Capture the cell that displays the provided text and extract its [X, Y] central coordinate. 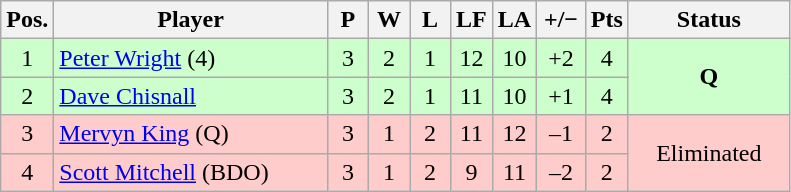
+/− [562, 20]
Q [708, 77]
+1 [562, 96]
Status [708, 20]
Peter Wright (4) [191, 58]
LF [472, 20]
Player [191, 20]
Dave Chisnall [191, 96]
LA [514, 20]
+2 [562, 58]
–1 [562, 134]
L [430, 20]
Mervyn King (Q) [191, 134]
P [348, 20]
9 [472, 172]
Pts [606, 20]
–2 [562, 172]
Scott Mitchell (BDO) [191, 172]
W [388, 20]
Eliminated [708, 153]
Pos. [28, 20]
